Extract the [x, y] coordinate from the center of the cell holding the provided text.  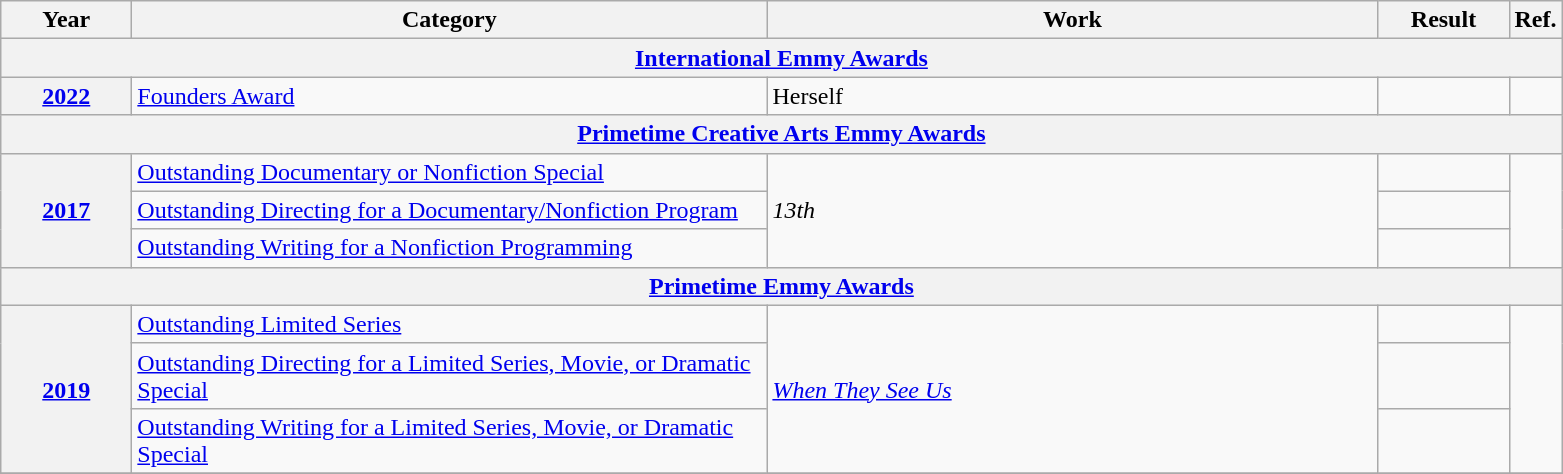
Outstanding Documentary or Nonfiction Special [450, 172]
2017 [66, 210]
Year [66, 20]
Primetime Emmy Awards [782, 286]
Ref. [1536, 20]
Work [1072, 20]
2022 [66, 96]
13th [1072, 210]
Outstanding Writing for a Nonfiction Programming [450, 248]
Founders Award [450, 96]
International Emmy Awards [782, 58]
Outstanding Limited Series [450, 324]
Outstanding Writing for a Limited Series, Movie, or Dramatic Special [450, 440]
Primetime Creative Arts Emmy Awards [782, 134]
Result [1444, 20]
Outstanding Directing for a Limited Series, Movie, or Dramatic Special [450, 376]
When They See Us [1072, 389]
2019 [66, 389]
Herself [1072, 96]
Outstanding Directing for a Documentary/Nonfiction Program [450, 210]
Category [450, 20]
